Output the (x, y) coordinate of the center of the cell containing the given text.  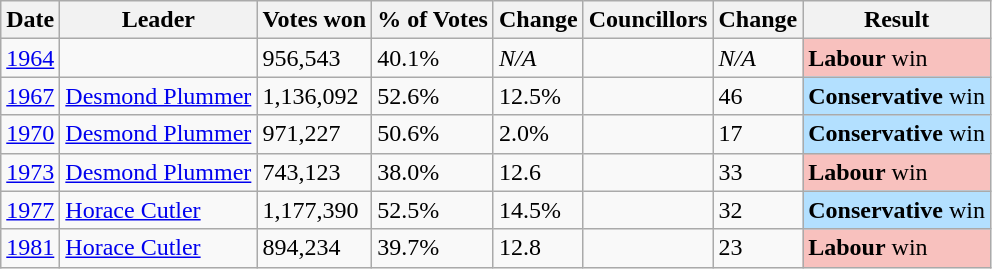
% of Votes (433, 20)
12.5% (538, 96)
1981 (30, 248)
743,123 (314, 172)
Leader (158, 20)
14.5% (538, 210)
2.0% (538, 134)
39.7% (433, 248)
50.6% (433, 134)
17 (758, 134)
1970 (30, 134)
23 (758, 248)
40.1% (433, 58)
Votes won (314, 20)
1967 (30, 96)
Councillors (648, 20)
12.6 (538, 172)
1,136,092 (314, 96)
894,234 (314, 248)
46 (758, 96)
12.8 (538, 248)
956,543 (314, 58)
1,177,390 (314, 210)
38.0% (433, 172)
33 (758, 172)
1973 (30, 172)
Date (30, 20)
Result (897, 20)
1964 (30, 58)
1977 (30, 210)
52.5% (433, 210)
971,227 (314, 134)
32 (758, 210)
52.6% (433, 96)
